Output the [X, Y] coordinate of the center of the cell containing the given text.  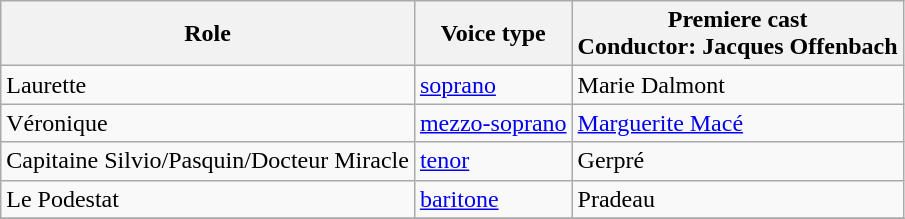
Le Podestat [208, 199]
Role [208, 34]
Premiere castConductor: Jacques Offenbach [738, 34]
Gerpré [738, 161]
Capitaine Silvio/Pasquin/Docteur Miracle [208, 161]
mezzo-soprano [493, 123]
tenor [493, 161]
Laurette [208, 85]
baritone [493, 199]
Pradeau [738, 199]
Voice type [493, 34]
Marie Dalmont [738, 85]
Marguerite Macé [738, 123]
Véronique [208, 123]
soprano [493, 85]
